Pinpoint the cell where the given text exists, returning its (X, Y) midpoint coordinate. 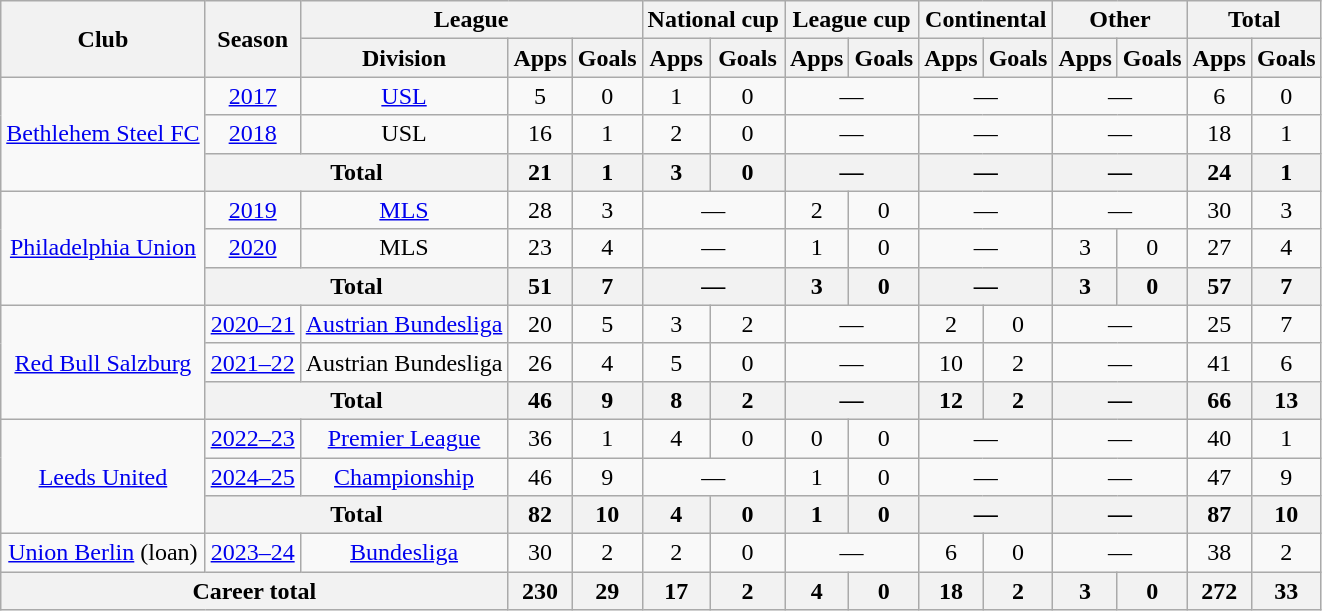
21 (540, 172)
Union Berlin (loan) (103, 553)
Premier League (404, 438)
12 (951, 400)
Philadelphia Union (103, 248)
Leeds United (103, 476)
26 (540, 362)
57 (1219, 286)
Club (103, 39)
2020 (252, 248)
36 (540, 438)
Continental (986, 20)
230 (540, 591)
33 (1286, 591)
272 (1219, 591)
League cup (851, 20)
Championship (404, 477)
Career total (254, 591)
Division (404, 58)
28 (540, 210)
41 (1219, 362)
38 (1219, 553)
40 (1219, 438)
27 (1219, 248)
20 (540, 324)
16 (540, 134)
Other (1120, 20)
2021–22 (252, 362)
2023–24 (252, 553)
League (471, 20)
2017 (252, 96)
25 (1219, 324)
Season (252, 39)
2019 (252, 210)
23 (540, 248)
47 (1219, 477)
29 (607, 591)
66 (1219, 400)
24 (1219, 172)
17 (676, 591)
51 (540, 286)
2020–21 (252, 324)
13 (1286, 400)
8 (676, 400)
2024–25 (252, 477)
Bethlehem Steel FC (103, 134)
Red Bull Salzburg (103, 362)
2022–23 (252, 438)
Bundesliga (404, 553)
2018 (252, 134)
82 (540, 515)
87 (1219, 515)
National cup (713, 20)
